From the cell containing the given text, extract its center point as (X, Y) coordinate. 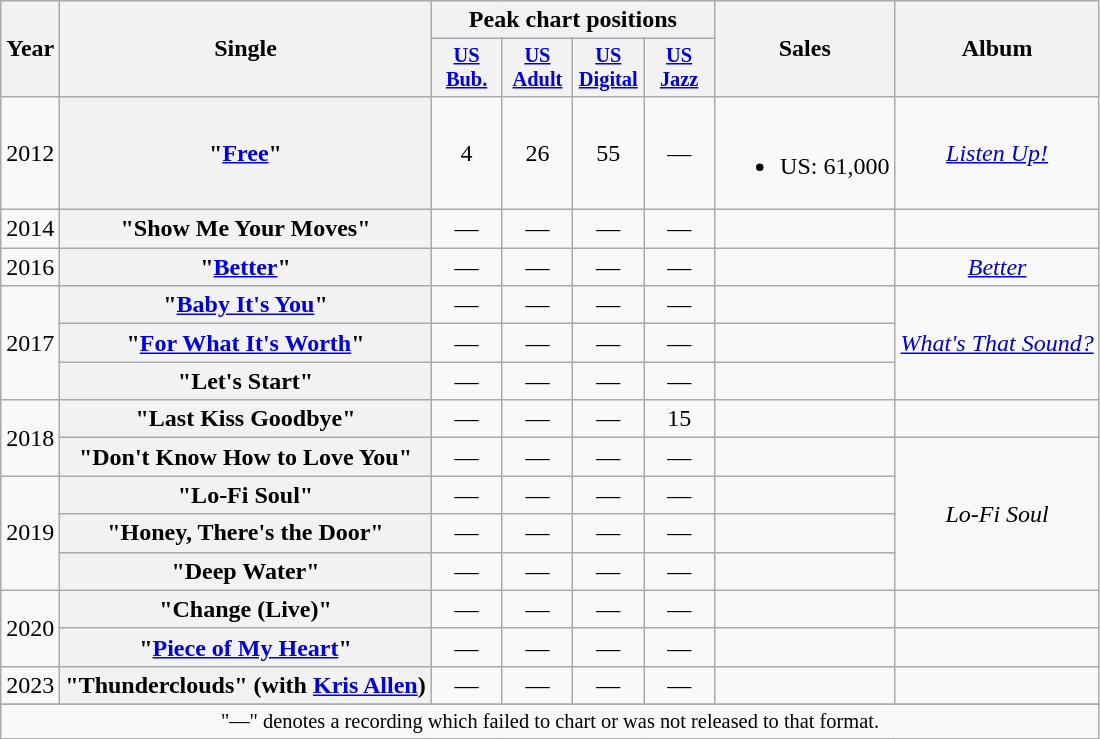
Year (30, 49)
Sales (805, 49)
"Change (Live)" (246, 609)
"Baby It's You" (246, 305)
Peak chart positions (572, 20)
US Adult (538, 68)
"Honey, There's the Door" (246, 533)
"For What It's Worth" (246, 343)
2017 (30, 343)
"Free" (246, 152)
"Let's Start" (246, 381)
15 (680, 419)
2012 (30, 152)
55 (608, 152)
2019 (30, 533)
"Piece of My Heart" (246, 647)
Lo-Fi Soul (997, 514)
2014 (30, 229)
26 (538, 152)
US: 61,000 (805, 152)
Album (997, 49)
"Don't Know How to Love You" (246, 457)
Listen Up! (997, 152)
2018 (30, 438)
"Last Kiss Goodbye" (246, 419)
2016 (30, 267)
"Better" (246, 267)
"Show Me Your Moves" (246, 229)
What's That Sound? (997, 343)
4 (466, 152)
"Thunderclouds" (with Kris Allen) (246, 685)
US Jazz (680, 68)
"Deep Water" (246, 571)
Better (997, 267)
US Bub. (466, 68)
2020 (30, 628)
Single (246, 49)
US Digital (608, 68)
"Lo-Fi Soul" (246, 495)
2023 (30, 685)
"—" denotes a recording which failed to chart or was not released to that format. (550, 721)
